Extract the [x, y] coordinate from the center of the cell holding the provided text.  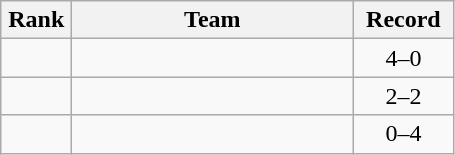
4–0 [404, 58]
Record [404, 20]
Team [212, 20]
2–2 [404, 96]
0–4 [404, 134]
Rank [36, 20]
